Capture the cell that displays the provided text and extract its [X, Y] central coordinate. 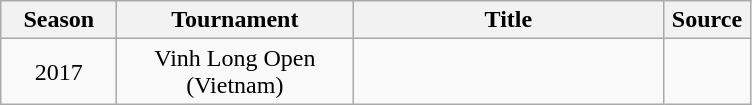
Title [508, 20]
Source [707, 20]
Tournament [235, 20]
Vinh Long Open (Vietnam) [235, 72]
Season [59, 20]
2017 [59, 72]
